Find where the given text appears and provide that cell's center as [x, y] coordinate. 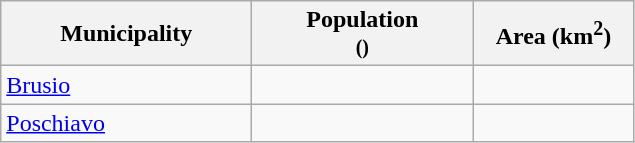
Brusio [126, 85]
Area (km2) [554, 34]
Population () [362, 34]
Municipality [126, 34]
Poschiavo [126, 123]
